Provide the (x, y) coordinate of the cell's center where the given text is located.  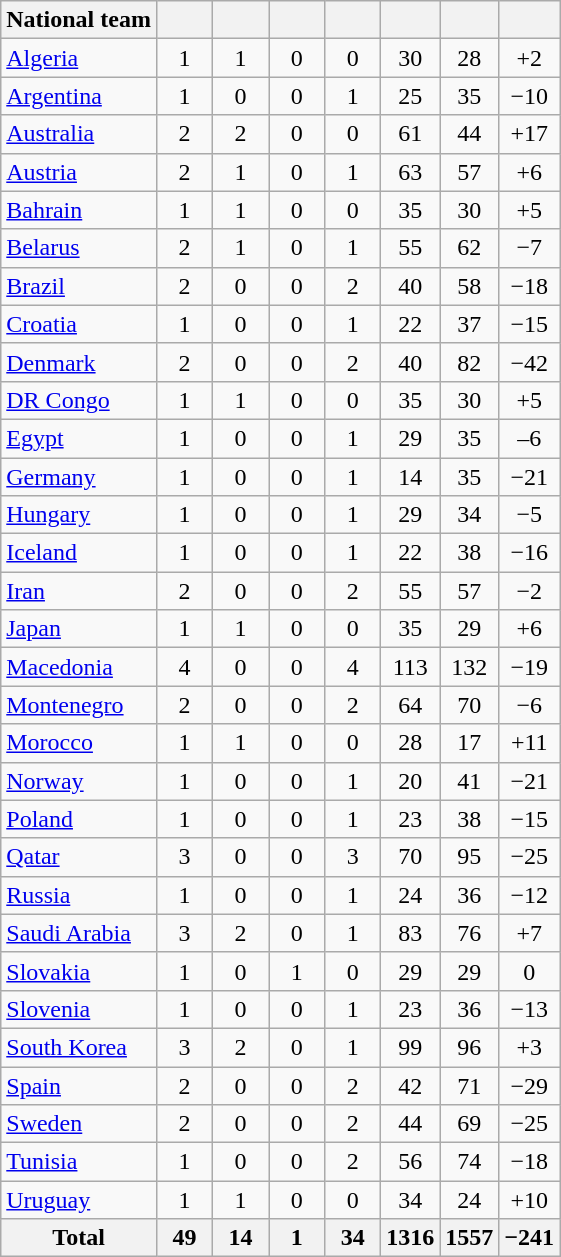
Austria (79, 172)
71 (470, 1085)
132 (470, 667)
Spain (79, 1085)
62 (470, 248)
–6 (530, 438)
+11 (530, 743)
Tunisia (79, 1162)
58 (470, 286)
Uruguay (79, 1200)
Qatar (79, 857)
DR Congo (79, 400)
41 (470, 781)
South Korea (79, 1047)
1557 (470, 1238)
Iran (79, 591)
Bahrain (79, 210)
Sweden (79, 1124)
64 (410, 705)
42 (410, 1085)
Slovakia (79, 971)
−29 (530, 1085)
25 (410, 96)
−16 (530, 553)
96 (470, 1047)
Montenegro (79, 705)
+17 (530, 134)
Norway (79, 781)
49 (184, 1238)
−2 (530, 591)
83 (410, 933)
Australia (79, 134)
82 (470, 362)
Iceland (79, 553)
−19 (530, 667)
Germany (79, 477)
1316 (410, 1238)
+10 (530, 1200)
−10 (530, 96)
76 (470, 933)
Hungary (79, 515)
+3 (530, 1047)
61 (410, 134)
Algeria (79, 58)
74 (470, 1162)
National team (79, 20)
−12 (530, 895)
37 (470, 324)
−5 (530, 515)
Denmark (79, 362)
99 (410, 1047)
63 (410, 172)
Japan (79, 629)
+2 (530, 58)
95 (470, 857)
−241 (530, 1238)
+7 (530, 933)
Argentina (79, 96)
113 (410, 667)
Croatia (79, 324)
−42 (530, 362)
Belarus (79, 248)
−6 (530, 705)
Saudi Arabia (79, 933)
Russia (79, 895)
Macedonia (79, 667)
Morocco (79, 743)
Egypt (79, 438)
−13 (530, 1009)
Brazil (79, 286)
20 (410, 781)
69 (470, 1124)
56 (410, 1162)
17 (470, 743)
−7 (530, 248)
Slovenia (79, 1009)
Poland (79, 819)
Total (79, 1238)
